Find where the given text appears and provide that cell's center as (x, y) coordinate. 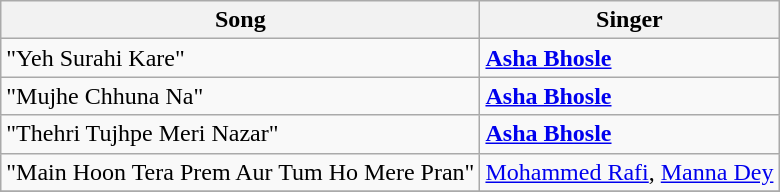
Song (240, 20)
"Yeh Surahi Kare" (240, 58)
Singer (630, 20)
"Thehri Tujhpe Meri Nazar" (240, 134)
Mohammed Rafi, Manna Dey (630, 172)
"Main Hoon Tera Prem Aur Tum Ho Mere Pran" (240, 172)
"Mujhe Chhuna Na" (240, 96)
